Output the [X, Y] coordinate of the center of the cell containing the given text.  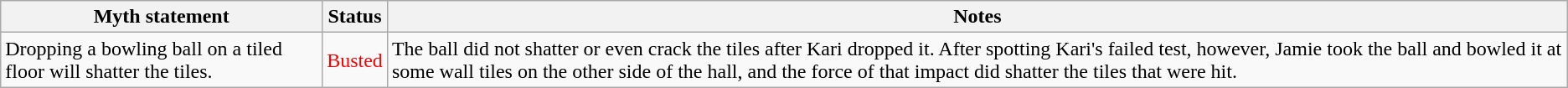
Busted [355, 60]
Status [355, 17]
Notes [977, 17]
Dropping a bowling ball on a tiled floor will shatter the tiles. [162, 60]
Myth statement [162, 17]
